For the text-containing cell, return its midpoint in (x, y) coordinate format. 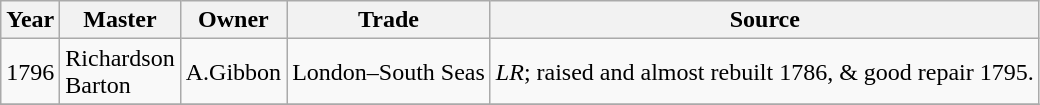
1796 (30, 72)
Master (120, 20)
London–South Seas (389, 72)
A.Gibbon (233, 72)
LR; raised and almost rebuilt 1786, & good repair 1795. (764, 72)
Trade (389, 20)
RichardsonBarton (120, 72)
Year (30, 20)
Owner (233, 20)
Source (764, 20)
